From the cell containing the given text, extract its center point as [X, Y] coordinate. 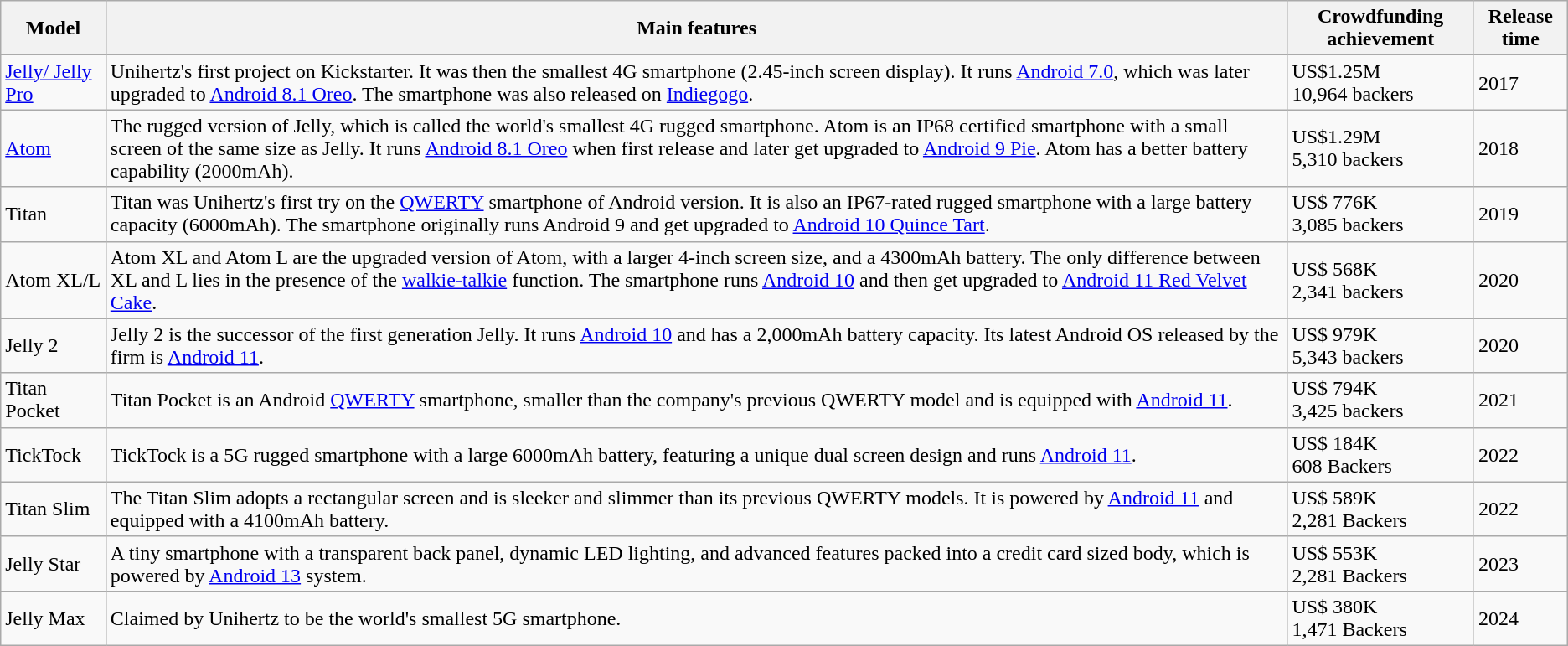
Titan Pocket [54, 401]
US$ 979K5,343 backers [1380, 345]
US$ 553K2,281 Backers [1380, 563]
US$ 184K608 Backers [1380, 454]
US$ 568K2,341 backers [1380, 280]
2018 [1520, 148]
Release time [1520, 28]
US$ 380K1,471 Backers [1380, 618]
Titan [54, 214]
Titan Pocket is an Android QWERTY smartphone, smaller than the company's previous QWERTY model and is equipped with Android 11. [697, 401]
Titan Slim [54, 509]
Claimed by Unihertz to be the world's smallest 5G smartphone. [697, 618]
US$ 794K3,425 backers [1380, 401]
TickTock is a 5G rugged smartphone with a large 6000mAh battery, featuring a unique dual screen design and runs Android 11. [697, 454]
Model [54, 28]
US$ 589K2,281 Backers [1380, 509]
Jelly/ Jelly Pro [54, 82]
US$1.25M10,964 backers [1380, 82]
2017 [1520, 82]
TickTock [54, 454]
US$ 776K3,085 backers [1380, 214]
2021 [1520, 401]
Main features [697, 28]
Atom XL/L [54, 280]
2024 [1520, 618]
US$1.29M5,310 backers [1380, 148]
2019 [1520, 214]
Crowdfunding achievement [1380, 28]
Jelly 2 [54, 345]
Jelly Max [54, 618]
Jelly Star [54, 563]
Atom [54, 148]
2023 [1520, 563]
